Capture the cell that displays the provided text and extract its (x, y) central coordinate. 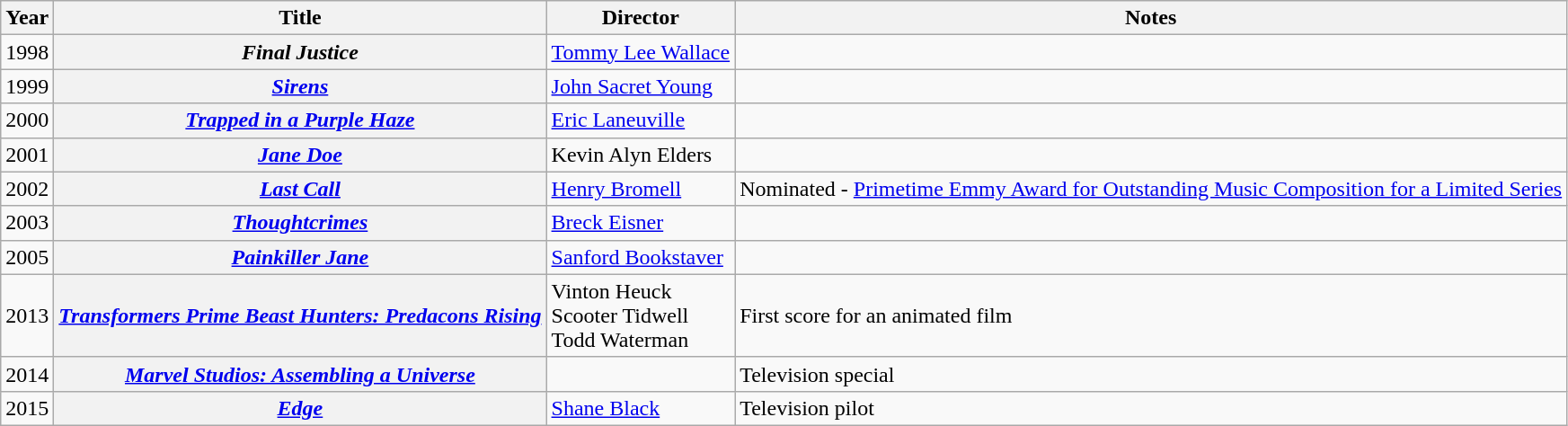
Title (300, 18)
Last Call (300, 189)
Tommy Lee Wallace (641, 52)
Shane Black (641, 408)
2001 (27, 155)
Eric Laneuville (641, 120)
2003 (27, 223)
1999 (27, 86)
Thoughtcrimes (300, 223)
1998 (27, 52)
Edge (300, 408)
Notes (1151, 18)
Painkiller Jane (300, 257)
Nominated - Primetime Emmy Award for Outstanding Music Composition for a Limited Series (1151, 189)
Trapped in a Purple Haze (300, 120)
First score for an animated film (1151, 315)
2000 (27, 120)
Breck Eisner (641, 223)
2014 (27, 374)
Television pilot (1151, 408)
2005 (27, 257)
Henry Bromell (641, 189)
Sanford Bookstaver (641, 257)
Vinton HeuckScooter TidwellTodd Waterman (641, 315)
Marvel Studios: Assembling a Universe (300, 374)
Kevin Alyn Elders (641, 155)
2015 (27, 408)
2013 (27, 315)
2002 (27, 189)
Sirens (300, 86)
Transformers Prime Beast Hunters: Predacons Rising (300, 315)
Director (641, 18)
Television special (1151, 374)
Final Justice (300, 52)
John Sacret Young (641, 86)
Jane Doe (300, 155)
Year (27, 18)
